Identify which cell holds the provided text, then report its [X, Y] central coordinate. 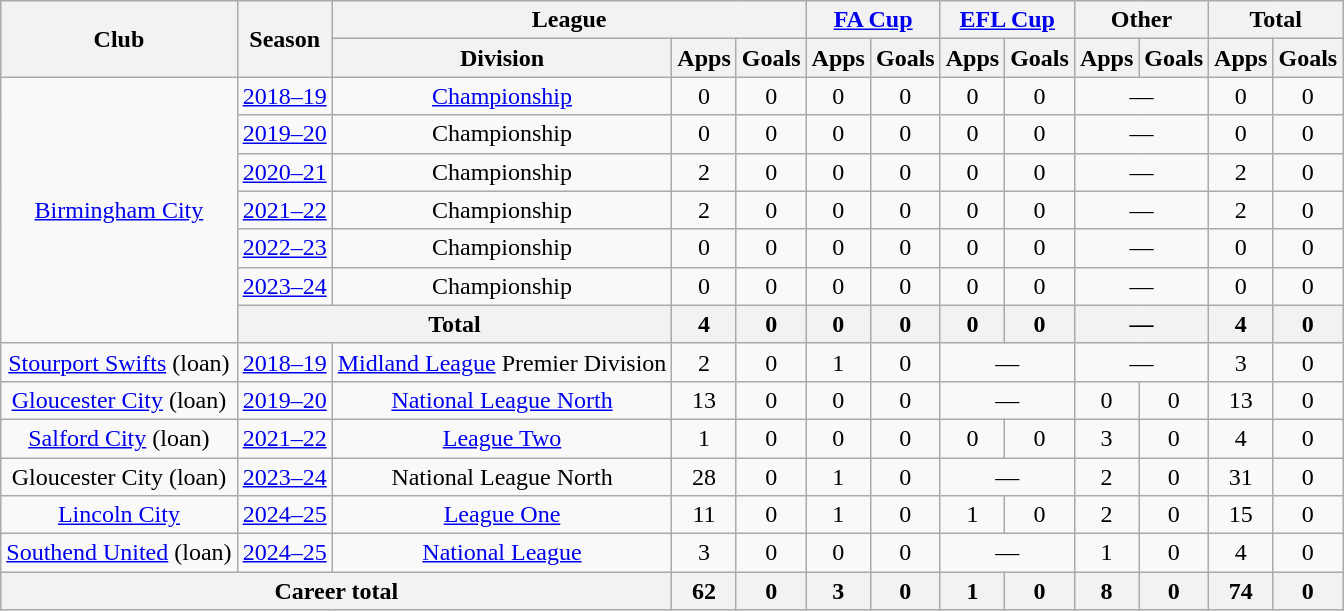
62 [704, 591]
Lincoln City [119, 515]
74 [1241, 591]
League [569, 20]
2022–23 [284, 248]
League One [502, 515]
Salford City (loan) [119, 438]
Midland League Premier Division [502, 362]
2020–21 [284, 172]
Season [284, 39]
Career total [336, 591]
League Two [502, 438]
Birmingham City [119, 210]
EFL Cup [1007, 20]
Southend United (loan) [119, 553]
Other [1141, 20]
Division [502, 58]
Club [119, 39]
National League [502, 553]
28 [704, 477]
31 [1241, 477]
11 [704, 515]
15 [1241, 515]
Stourport Swifts (loan) [119, 362]
8 [1106, 591]
FA Cup [873, 20]
